Return [x, y] of the center of cell containing provided text 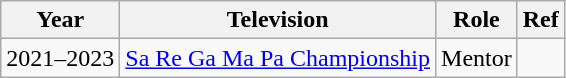
Ref [540, 20]
Television [278, 20]
Mentor [477, 58]
Sa Re Ga Ma Pa Championship [278, 58]
2021–2023 [60, 58]
Year [60, 20]
Role [477, 20]
